For the text-containing cell, return its midpoint in (x, y) coordinate format. 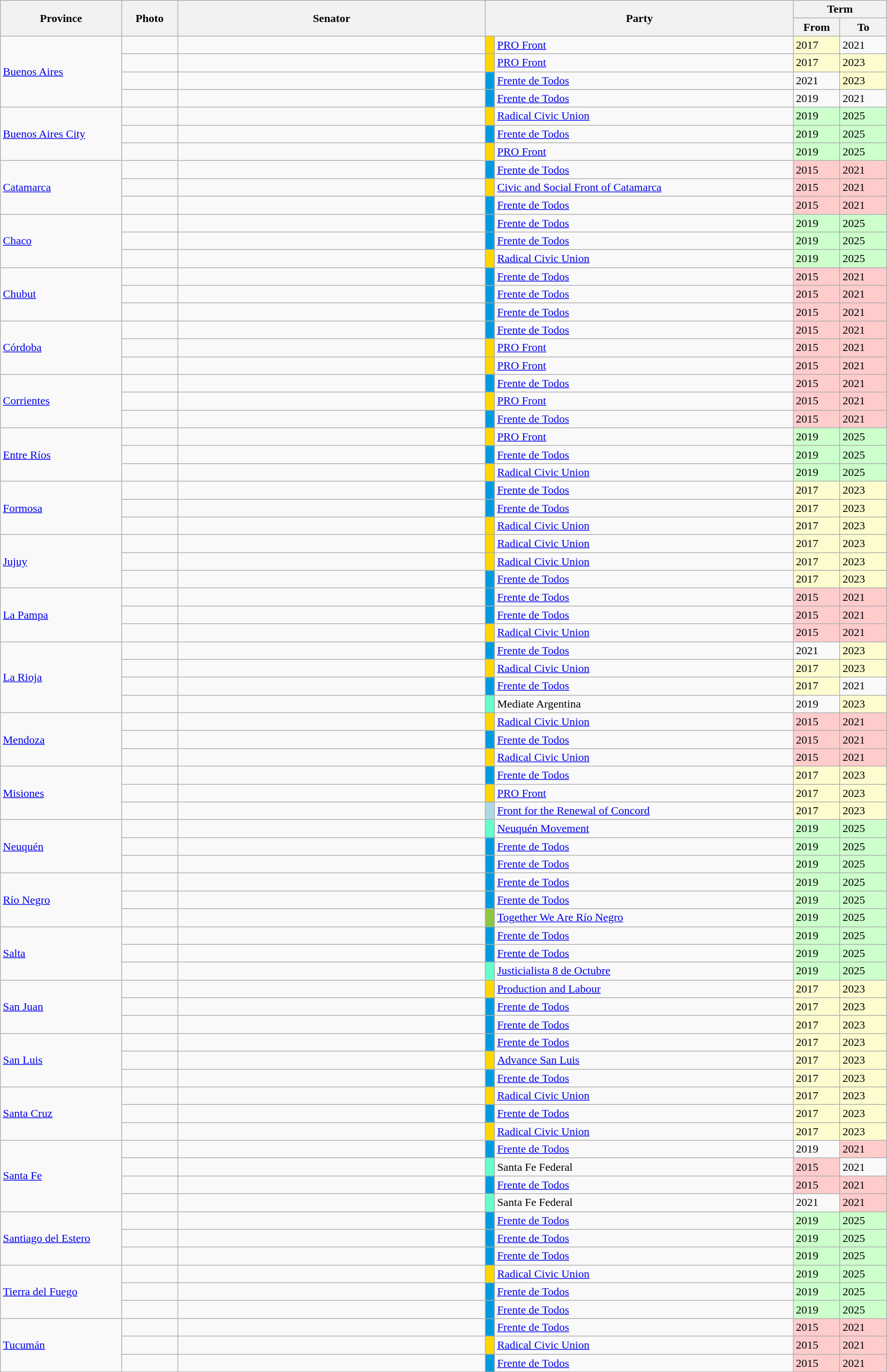
To (863, 27)
San Juan (61, 1007)
Buenos Aires (61, 72)
From (817, 27)
Santiago del Estero (61, 1238)
Entre Ríos (61, 454)
Buenos Aires City (61, 134)
Senator (332, 18)
Neuquén (61, 847)
Advance San Luis (644, 1060)
Jujuy (61, 562)
Front for the Renewal of Concord (644, 811)
Province (61, 18)
Production and Labour (644, 989)
Santa Cruz (61, 1114)
Neuquén Movement (644, 829)
Together We Are Río Negro (644, 918)
Catamarca (61, 187)
Tucumán (61, 1345)
Civic and Social Front of Catamarca (644, 187)
Salta (61, 953)
Chaco (61, 241)
La Rioja (61, 677)
Santa Fe (61, 1176)
Tierra del Fuego (61, 1292)
Corrientes (61, 401)
Mendoza (61, 739)
La Pampa (61, 615)
Chubut (61, 294)
Río Negro (61, 900)
Córdoba (61, 348)
Party (640, 18)
Photo (150, 18)
Term (840, 9)
San Luis (61, 1060)
Justicialista 8 de Octubre (644, 971)
Mediate Argentina (644, 704)
Formosa (61, 508)
Misiones (61, 793)
